For the text-containing cell, return its midpoint in [X, Y] coordinate format. 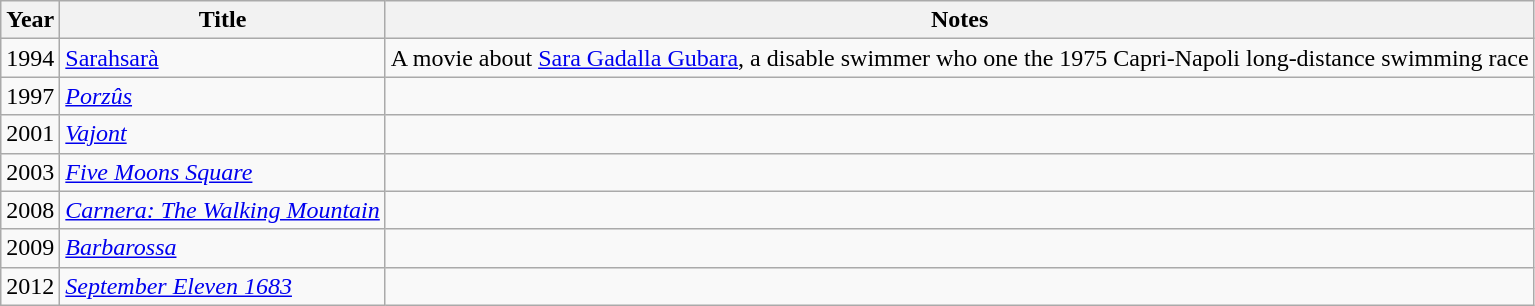
2003 [30, 172]
Title [223, 20]
Porzûs [223, 96]
Sarahsarà [223, 58]
Year [30, 20]
2008 [30, 210]
Vajont [223, 134]
Carnera: The Walking Mountain [223, 210]
2012 [30, 286]
Barbarossa [223, 248]
1997 [30, 96]
2009 [30, 248]
Notes [960, 20]
September Eleven 1683 [223, 286]
Five Moons Square [223, 172]
A movie about Sara Gadalla Gubara, a disable swimmer who one the 1975 Capri-Napoli long-distance swimming race [960, 58]
1994 [30, 58]
2001 [30, 134]
